Determine the [X, Y] coordinate at the center of the cell enclosing the given text.  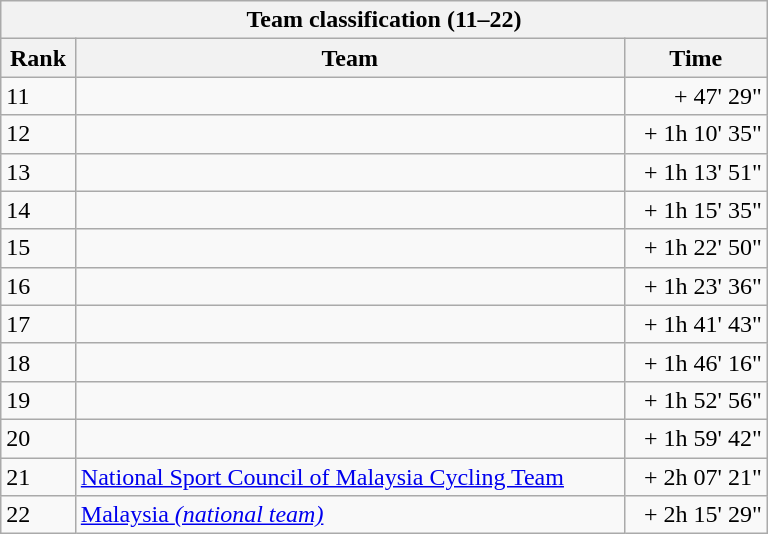
11 [38, 96]
+ 47' 29" [696, 96]
+ 1h 52' 56" [696, 400]
Time [696, 58]
19 [38, 400]
18 [38, 362]
14 [38, 210]
Team [350, 58]
Rank [38, 58]
+ 2h 15' 29" [696, 515]
20 [38, 438]
+ 1h 23' 36" [696, 286]
+ 1h 22' 50" [696, 248]
17 [38, 324]
12 [38, 134]
+ 2h 07' 21" [696, 477]
16 [38, 286]
+ 1h 41' 43" [696, 324]
15 [38, 248]
+ 1h 59' 42" [696, 438]
+ 1h 15' 35" [696, 210]
21 [38, 477]
13 [38, 172]
+ 1h 13' 51" [696, 172]
+ 1h 46' 16" [696, 362]
Team classification (11–22) [384, 20]
National Sport Council of Malaysia Cycling Team [350, 477]
22 [38, 515]
+ 1h 10' 35" [696, 134]
Malaysia (national team) [350, 515]
